Identify which cell holds the provided text, then report its (X, Y) central coordinate. 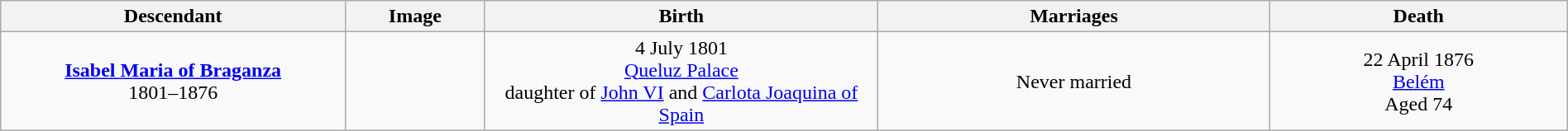
22 April 1876BelémAged 74 (1418, 81)
Image (415, 16)
4 July 1801Queluz Palacedaughter of John VI and Carlota Joaquina of Spain (681, 81)
Never married (1074, 81)
Birth (681, 16)
Marriages (1074, 16)
Death (1418, 16)
Isabel Maria of Braganza1801–1876 (174, 81)
Descendant (174, 16)
